Locate the cell with the specified text and output its [x, y] center coordinate. 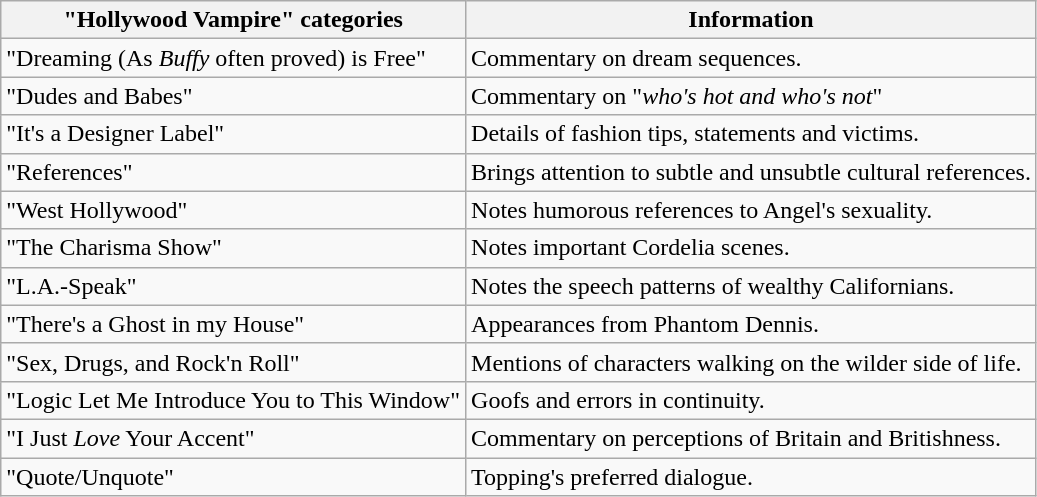
"Dudes and Babes" [234, 96]
Goofs and errors in continuity. [752, 400]
"There's a Ghost in my House" [234, 324]
Notes humorous references to Angel's sexuality. [752, 210]
Mentions of characters walking on the wilder side of life. [752, 362]
"Logic Let Me Introduce You to This Window" [234, 400]
"Sex, Drugs, and Rock'n Roll" [234, 362]
"Hollywood Vampire" categories [234, 20]
Commentary on dream sequences. [752, 58]
"The Charisma Show" [234, 248]
Topping's preferred dialogue. [752, 477]
"West Hollywood" [234, 210]
"Quote/Unquote" [234, 477]
Information [752, 20]
Brings attention to subtle and unsubtle cultural references. [752, 172]
Details of fashion tips, statements and victims. [752, 134]
"It's a Designer Label" [234, 134]
"References" [234, 172]
Commentary on "who's hot and who's not" [752, 96]
"Dreaming (As Buffy often proved) is Free" [234, 58]
Appearances from Phantom Dennis. [752, 324]
Commentary on perceptions of Britain and Britishness. [752, 438]
Notes important Cordelia scenes. [752, 248]
"L.A.-Speak" [234, 286]
"I Just Love Your Accent" [234, 438]
Notes the speech patterns of wealthy Californians. [752, 286]
